For the text-containing cell, return its midpoint in (X, Y) coordinate format. 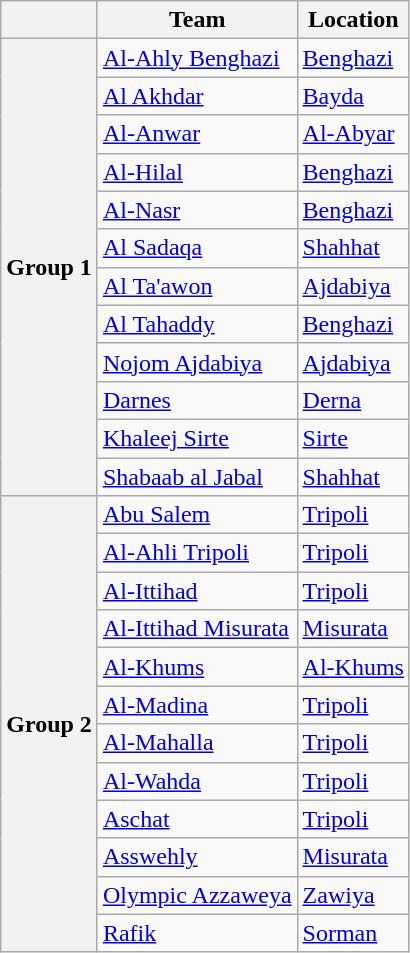
Khaleej Sirte (197, 438)
Location (353, 20)
Group 1 (50, 268)
Olympic Azzaweya (197, 895)
Derna (353, 400)
Al Tahaddy (197, 324)
Al-Wahda (197, 781)
Group 2 (50, 724)
Nojom Ajdabiya (197, 362)
Al-Madina (197, 705)
Abu Salem (197, 515)
Aschat (197, 819)
Al-Anwar (197, 134)
Al-Mahalla (197, 743)
Darnes (197, 400)
Team (197, 20)
Asswehly (197, 857)
Al-Ittihad Misurata (197, 629)
Al-Ahli Tripoli (197, 553)
Al-Nasr (197, 210)
Al Akhdar (197, 96)
Al-Ahly Benghazi (197, 58)
Zawiya (353, 895)
Al-Ittihad (197, 591)
Sirte (353, 438)
Al-Hilal (197, 172)
Rafik (197, 933)
Sorman (353, 933)
Al Ta'awon (197, 286)
Bayda (353, 96)
Al-Abyar (353, 134)
Shabaab al Jabal (197, 477)
Al Sadaqa (197, 248)
